Find where the given text appears and provide that cell's center as [x, y] coordinate. 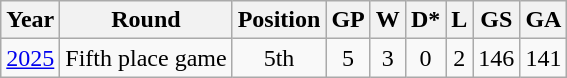
GP [348, 20]
5th [279, 58]
5 [348, 58]
2 [460, 58]
GA [544, 20]
Position [279, 20]
0 [425, 58]
L [460, 20]
3 [388, 58]
W [388, 20]
D* [425, 20]
Fifth place game [146, 58]
Round [146, 20]
Year [30, 20]
GS [496, 20]
141 [544, 58]
146 [496, 58]
2025 [30, 58]
